Pinpoint the cell where the given text exists, returning its (x, y) midpoint coordinate. 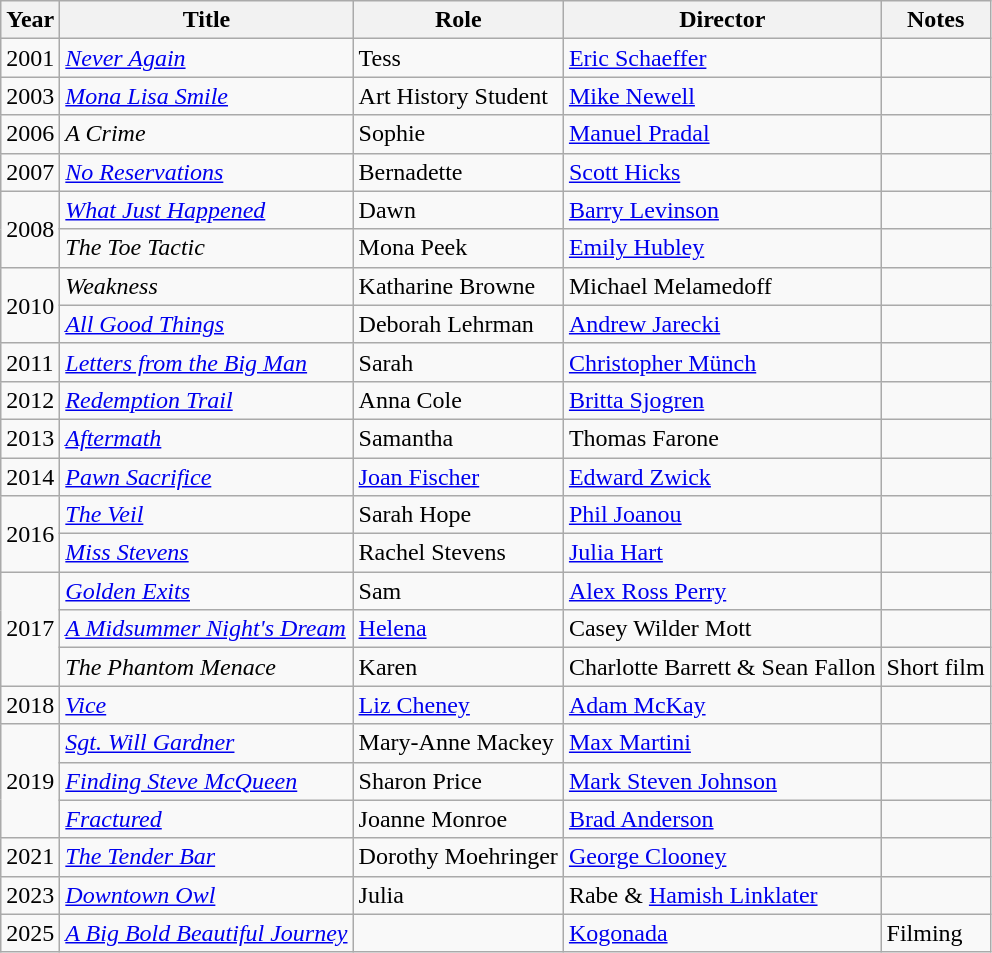
The Veil (206, 515)
2012 (30, 400)
Redemption Trail (206, 400)
A Crime (206, 134)
2003 (30, 96)
Mark Steven Johnson (722, 781)
Art History Student (458, 96)
Weakness (206, 286)
2016 (30, 534)
Max Martini (722, 743)
Emily Hubley (722, 248)
Short film (936, 667)
Helena (458, 629)
2025 (30, 933)
Scott Hicks (722, 172)
The Phantom Menace (206, 667)
2011 (30, 362)
2023 (30, 895)
Fractured (206, 819)
Michael Melamedoff (722, 286)
2014 (30, 477)
Vice (206, 705)
Role (458, 20)
2010 (30, 305)
Bernadette (458, 172)
Mona Peek (458, 248)
Andrew Jarecki (722, 324)
Edward Zwick (722, 477)
A Midsummer Night's Dream (206, 629)
Phil Joanou (722, 515)
2006 (30, 134)
2018 (30, 705)
Samantha (458, 438)
No Reservations (206, 172)
Miss Stevens (206, 553)
George Clooney (722, 857)
Casey Wilder Mott (722, 629)
The Tender Bar (206, 857)
Liz Cheney (458, 705)
The Toe Tactic (206, 248)
Pawn Sacrifice (206, 477)
Finding Steve McQueen (206, 781)
Rachel Stevens (458, 553)
Title (206, 20)
Joanne Monroe (458, 819)
Sarah Hope (458, 515)
Brad Anderson (722, 819)
Julia (458, 895)
What Just Happened (206, 210)
Mona Lisa Smile (206, 96)
Letters from the Big Man (206, 362)
Charlotte Barrett & Sean Fallon (722, 667)
2007 (30, 172)
Aftermath (206, 438)
2019 (30, 781)
Alex Ross Perry (722, 591)
Never Again (206, 58)
Anna Cole (458, 400)
Britta Sjogren (722, 400)
Sam (458, 591)
2013 (30, 438)
Katharine Browne (458, 286)
Tess (458, 58)
Notes (936, 20)
Sharon Price (458, 781)
Adam McKay (722, 705)
Mike Newell (722, 96)
Dorothy Moehringer (458, 857)
All Good Things (206, 324)
2001 (30, 58)
Mary-Anne Mackey (458, 743)
2021 (30, 857)
Manuel Pradal (722, 134)
Eric Schaeffer (722, 58)
2017 (30, 629)
Julia Hart (722, 553)
Filming (936, 933)
Thomas Farone (722, 438)
Year (30, 20)
Golden Exits (206, 591)
Director (722, 20)
Rabe & Hamish Linklater (722, 895)
Joan Fischer (458, 477)
Sophie (458, 134)
Christopher Münch (722, 362)
Sgt. Will Gardner (206, 743)
Downtown Owl (206, 895)
Dawn (458, 210)
Deborah Lehrman (458, 324)
Sarah (458, 362)
Barry Levinson (722, 210)
Karen (458, 667)
2008 (30, 229)
A Big Bold Beautiful Journey (206, 933)
Kogonada (722, 933)
